Extract the [X, Y] coordinate from the center of the cell holding the provided text.  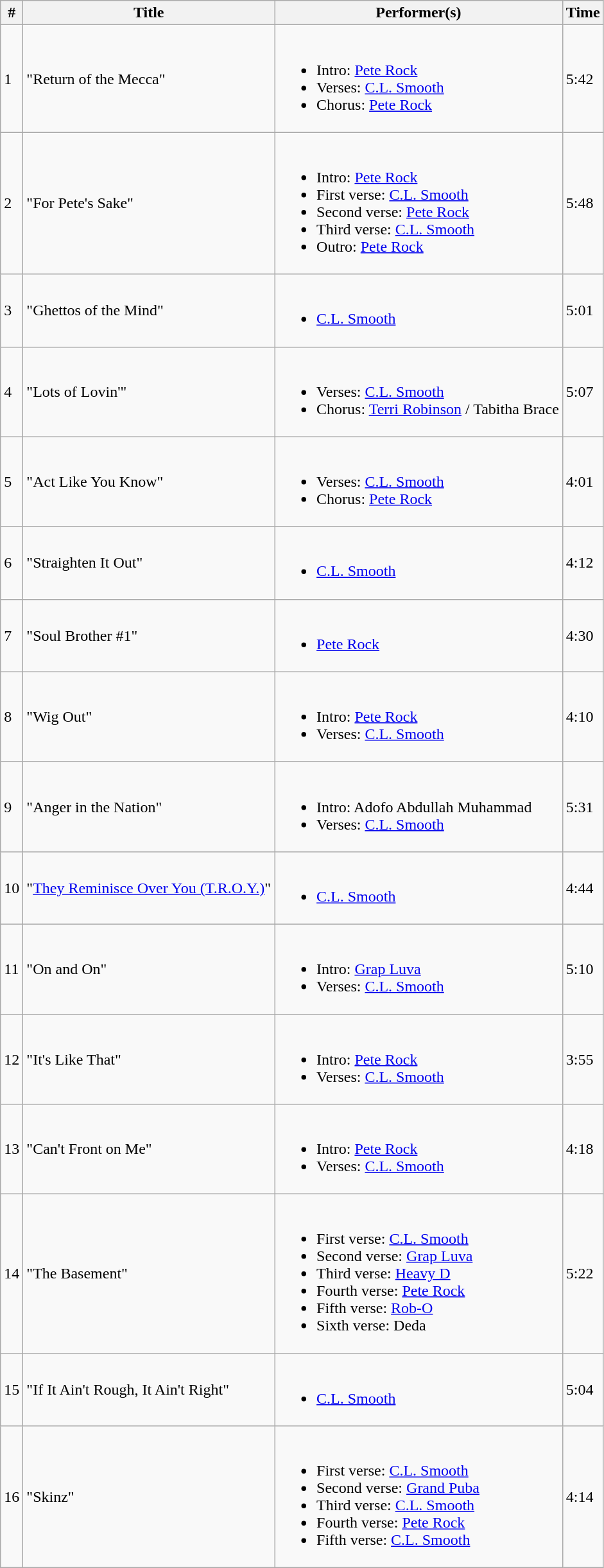
Title [149, 13]
1 [12, 78]
4:18 [583, 1149]
5:22 [583, 1274]
8 [12, 717]
3 [12, 311]
Time [583, 13]
3:55 [583, 1059]
16 [12, 1497]
4:10 [583, 717]
First verse: C.L. SmoothSecond verse: Grap LuvaThird verse: Heavy DFourth verse: Pete RockFifth verse: Rob-OSixth verse: Deda [418, 1274]
Pete Rock [418, 636]
Performer(s) [418, 13]
4:14 [583, 1497]
4:30 [583, 636]
"On and On" [149, 969]
"Skinz" [149, 1497]
"It's Like That" [149, 1059]
4 [12, 392]
4:12 [583, 562]
4:44 [583, 887]
Verses: C.L. SmoothChorus: Terri Robinson / Tabitha Brace [418, 392]
"Soul Brother #1" [149, 636]
14 [12, 1274]
6 [12, 562]
First verse: C.L. SmoothSecond verse: Grand PubaThird verse: C.L. SmoothFourth verse: Pete RockFifth verse: C.L. Smooth [418, 1497]
"Anger in the Nation" [149, 806]
10 [12, 887]
5:10 [583, 969]
"Act Like You Know" [149, 482]
Verses: C.L. SmoothChorus: Pete Rock [418, 482]
"Lots of Lovin'" [149, 392]
5:48 [583, 203]
"The Basement" [149, 1274]
15 [12, 1389]
4:01 [583, 482]
5 [12, 482]
Intro: Adofo Abdullah MuhammadVerses: C.L. Smooth [418, 806]
5:07 [583, 392]
5:01 [583, 311]
"If It Ain't Rough, It Ain't Right" [149, 1389]
Intro: Grap LuvaVerses: C.L. Smooth [418, 969]
7 [12, 636]
5:31 [583, 806]
Intro: Pete RockFirst verse: C.L. SmoothSecond verse: Pete RockThird verse: C.L. SmoothOutro: Pete Rock [418, 203]
9 [12, 806]
13 [12, 1149]
5:04 [583, 1389]
Intro: Pete RockVerses: C.L. SmoothChorus: Pete Rock [418, 78]
11 [12, 969]
"Straighten It Out" [149, 562]
"For Pete's Sake" [149, 203]
"They Reminisce Over You (T.R.O.Y.)" [149, 887]
5:42 [583, 78]
2 [12, 203]
12 [12, 1059]
"Can't Front on Me" [149, 1149]
# [12, 13]
"Ghettos of the Mind" [149, 311]
"Wig Out" [149, 717]
"Return of the Mecca" [149, 78]
